Output the [X, Y] coordinate of the center of the cell containing the given text.  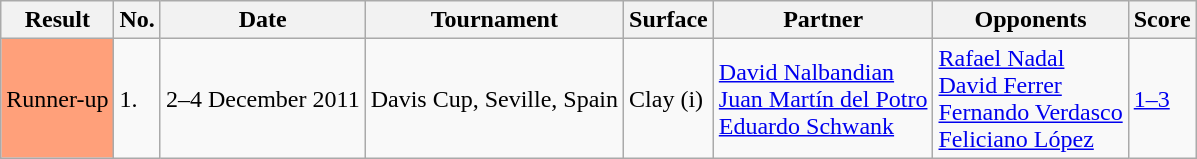
Tournament [494, 20]
Result [58, 20]
Runner-up [58, 98]
2–4 December 2011 [262, 98]
Date [262, 20]
1–3 [1162, 98]
David Nalbandian Juan Martín del Potro Eduardo Schwank [823, 98]
No. [137, 20]
Surface [669, 20]
Partner [823, 20]
Opponents [1030, 20]
Davis Cup, Seville, Spain [494, 98]
Rafael Nadal David Ferrer Fernando Verdasco Feliciano López [1030, 98]
1. [137, 98]
Clay (i) [669, 98]
Score [1162, 20]
